Extract the (X, Y) coordinate from the center of the cell holding the provided text.  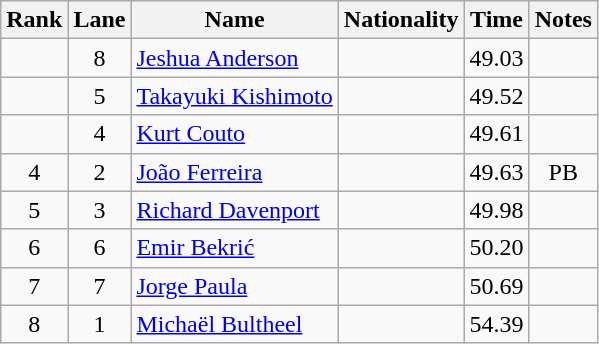
Jorge Paula (234, 286)
49.52 (496, 96)
João Ferreira (234, 172)
Notes (563, 20)
54.39 (496, 324)
49.98 (496, 210)
Nationality (401, 20)
3 (100, 210)
1 (100, 324)
Time (496, 20)
PB (563, 172)
Michaël Bultheel (234, 324)
Emir Bekrić (234, 248)
Takayuki Kishimoto (234, 96)
Jeshua Anderson (234, 58)
Rank (34, 20)
49.61 (496, 134)
49.63 (496, 172)
49.03 (496, 58)
2 (100, 172)
Name (234, 20)
Richard Davenport (234, 210)
Kurt Couto (234, 134)
50.69 (496, 286)
50.20 (496, 248)
Lane (100, 20)
